For the text-containing cell, return its midpoint in (X, Y) coordinate format. 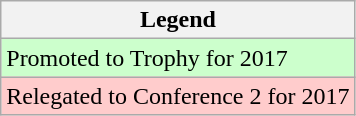
Promoted to Trophy for 2017 (178, 58)
Relegated to Conference 2 for 2017 (178, 96)
Legend (178, 20)
